Output the [X, Y] coordinate of the center of the cell containing the given text.  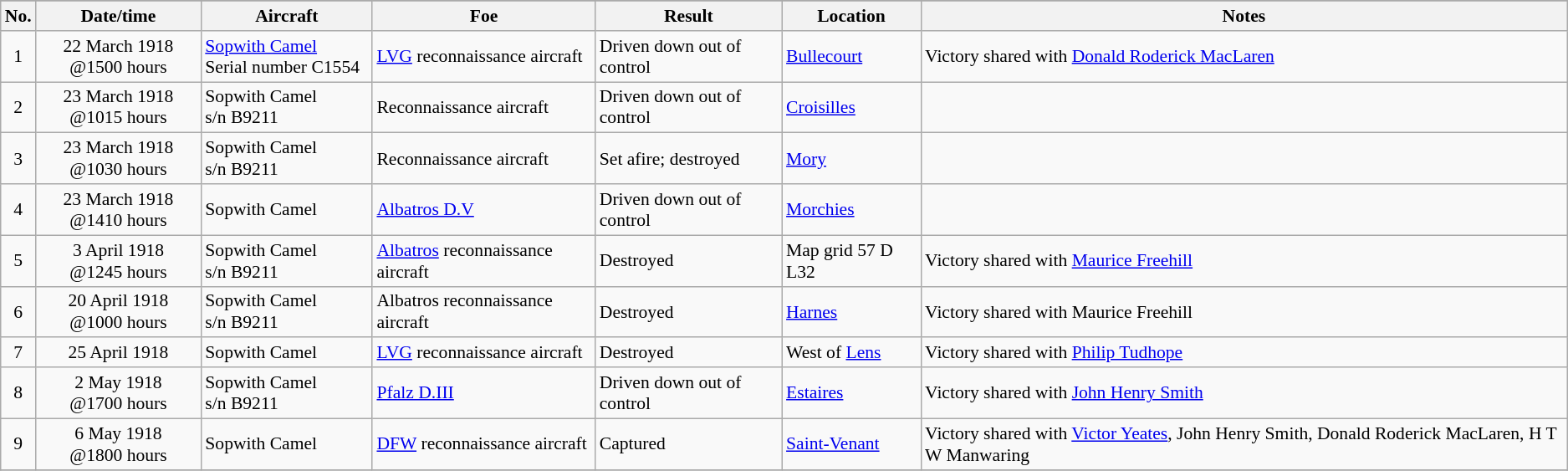
25 April 1918 [119, 353]
23 March 1918@1030 hours [119, 159]
3 [18, 159]
Result [689, 16]
Set afire; destroyed [689, 159]
Notes [1244, 16]
5 [18, 261]
6 May 1918@1800 hours [119, 443]
Captured [689, 443]
No. [18, 16]
4 [18, 209]
20 April 1918@1000 hours [119, 311]
Albatros D.V [483, 209]
Location [851, 16]
9 [18, 443]
Foe [483, 16]
Victory shared with Victor Yeates, John Henry Smith, Donald Roderick MacLaren, H T W Manwaring [1244, 443]
2 May 1918@1700 hours [119, 393]
Morchies [851, 209]
Victory shared with Philip Tudhope [1244, 353]
2 [18, 107]
1 [18, 57]
3 April 1918@1245 hours [119, 261]
23 March 1918@1410 hours [119, 209]
Croisilles [851, 107]
Mory [851, 159]
West of Lens [851, 353]
6 [18, 311]
22 March 1918@1500 hours [119, 57]
Pfalz D.III [483, 393]
7 [18, 353]
8 [18, 393]
23 March 1918@1015 hours [119, 107]
Victory shared with Donald Roderick MacLaren [1244, 57]
Harnes [851, 311]
Bullecourt [851, 57]
Estaires [851, 393]
Aircraft [286, 16]
Date/time [119, 16]
Victory shared with John Henry Smith [1244, 393]
Map grid 57 D L32 [851, 261]
DFW reconnaissance aircraft [483, 443]
Sopwith CamelSerial number C1554 [286, 57]
Saint-Venant [851, 443]
